Scan for the cell matching the given text and deliver its (X, Y) coordinate at center. 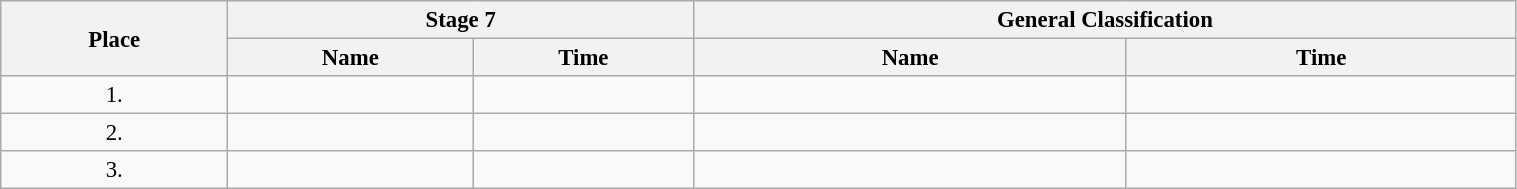
3. (114, 170)
2. (114, 133)
Place (114, 38)
Stage 7 (461, 20)
General Classification (1105, 20)
1. (114, 95)
